Determine the (X, Y) coordinate at the center of the cell enclosing the given text.  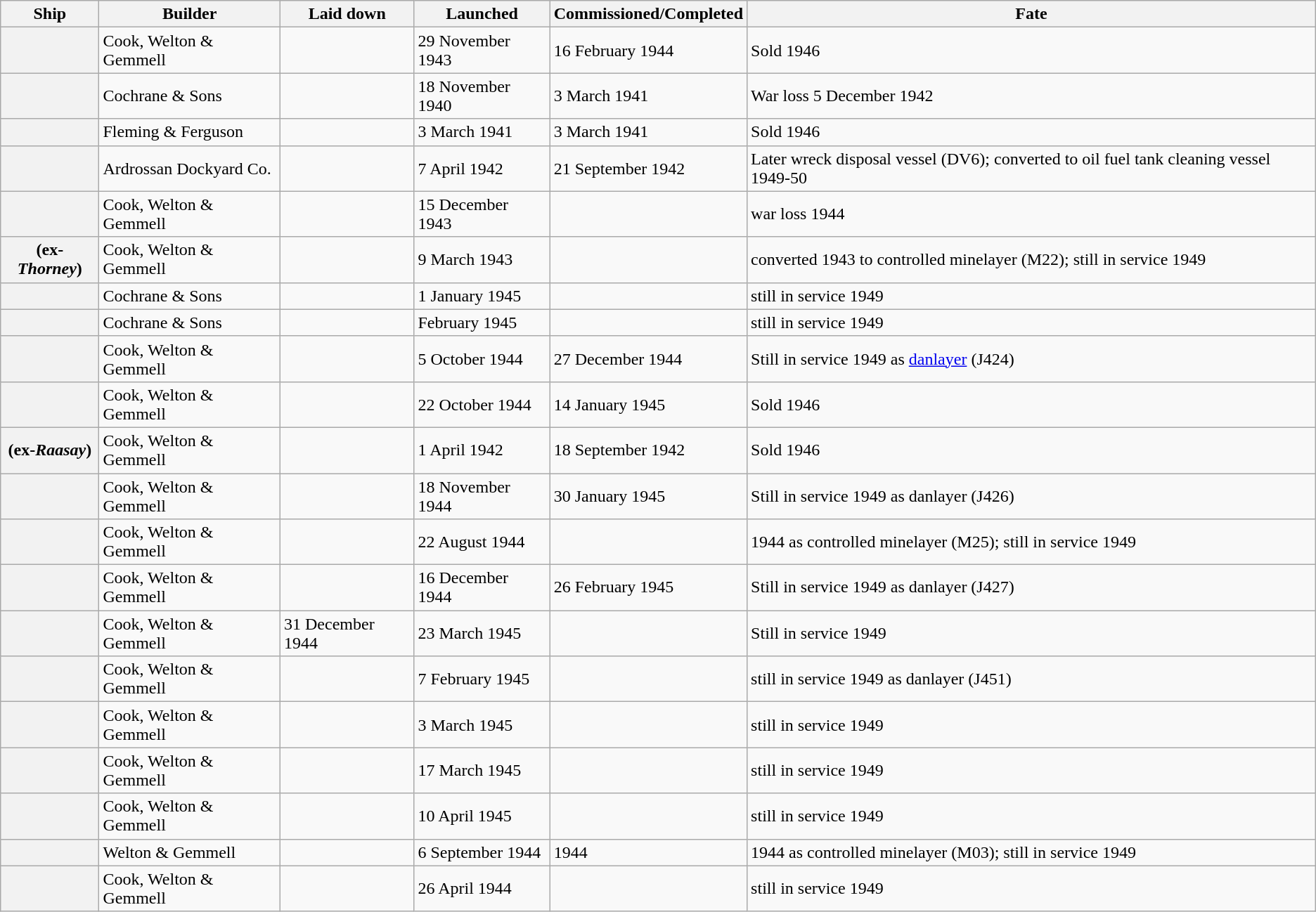
Commissioned/Completed (648, 14)
29 November 1943 (482, 51)
26 April 1944 (482, 888)
still in service 1949 as danlayer (J451) (1032, 679)
5 October 1944 (482, 358)
23 March 1945 (482, 634)
1944 as controlled minelayer (M25); still in service 1949 (1032, 542)
Later wreck disposal vessel (DV6); converted to oil fuel tank cleaning vessel 1949-50 (1032, 169)
Still in service 1949 as danlayer (J424) (1032, 358)
26 February 1945 (648, 587)
9 March 1943 (482, 260)
War loss 5 December 1942 (1032, 96)
31 December 1944 (347, 634)
17 March 1945 (482, 770)
converted 1943 to controlled minelayer (M22); still in service 1949 (1032, 260)
1 April 1942 (482, 450)
Still in service 1949 (1032, 634)
Launched (482, 14)
18 September 1942 (648, 450)
1 January 1945 (482, 296)
Welton & Gemmell (190, 852)
18 November 1940 (482, 96)
Builder (190, 14)
Laid down (347, 14)
Fate (1032, 14)
(ex-Thorney) (50, 260)
15 December 1943 (482, 214)
16 December 1944 (482, 587)
22 August 1944 (482, 542)
7 April 1942 (482, 169)
14 January 1945 (648, 405)
22 October 1944 (482, 405)
war loss 1944 (1032, 214)
7 February 1945 (482, 679)
21 September 1942 (648, 169)
1944 (648, 852)
(ex-Raasay) (50, 450)
3 March 1945 (482, 725)
Still in service 1949 as danlayer (J427) (1032, 587)
30 January 1945 (648, 496)
1944 as controlled minelayer (M03); still in service 1949 (1032, 852)
February 1945 (482, 323)
6 September 1944 (482, 852)
27 December 1944 (648, 358)
Fleming & Ferguson (190, 132)
Ardrossan Dockyard Co. (190, 169)
Ship (50, 14)
16 February 1944 (648, 51)
Still in service 1949 as danlayer (J426) (1032, 496)
10 April 1945 (482, 816)
18 November 1944 (482, 496)
